Provide the (X, Y) coordinate of the cell's center where the given text is located.  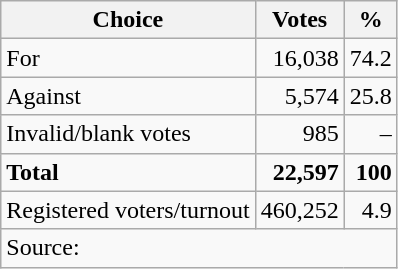
– (370, 134)
4.9 (370, 210)
460,252 (300, 210)
For (128, 58)
100 (370, 172)
5,574 (300, 96)
% (370, 20)
Source: (199, 248)
22,597 (300, 172)
Against (128, 96)
16,038 (300, 58)
Votes (300, 20)
985 (300, 134)
Total (128, 172)
25.8 (370, 96)
Choice (128, 20)
Registered voters/turnout (128, 210)
Invalid/blank votes (128, 134)
74.2 (370, 58)
